Return the (X, Y) coordinate for the center point of the cell that contains the specified text.  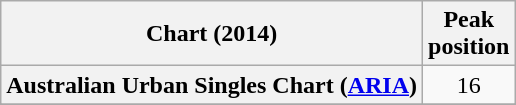
Australian Urban Singles Chart (ARIA) (212, 85)
16 (469, 85)
Peakposition (469, 34)
Chart (2014) (212, 34)
